Determine the [X, Y] coordinate at the center of the cell enclosing the given text.  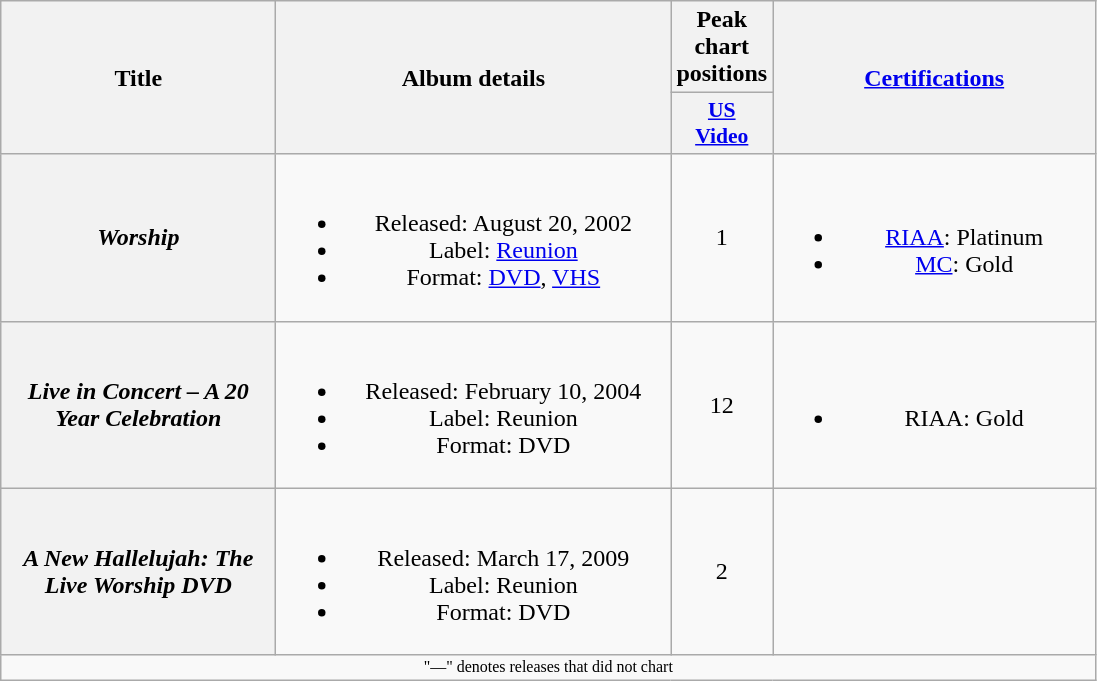
Certifications [934, 78]
Live in Concert – A 20 Year Celebration [138, 404]
USVideo [722, 124]
RIAA: PlatinumMC: Gold [934, 238]
Title [138, 78]
1 [722, 238]
Album details [474, 78]
A New Hallelujah: The Live Worship DVD [138, 572]
Released: March 17, 2009Label: ReunionFormat: DVD [474, 572]
"—" denotes releases that did not chart [548, 667]
Released: February 10, 2004Label: ReunionFormat: DVD [474, 404]
12 [722, 404]
RIAA: Gold [934, 404]
Worship [138, 238]
Released: August 20, 2002Label: ReunionFormat: DVD, VHS [474, 238]
Peak chart positions [722, 47]
2 [722, 572]
